Pinpoint the cell where the given text exists, returning its [X, Y] midpoint coordinate. 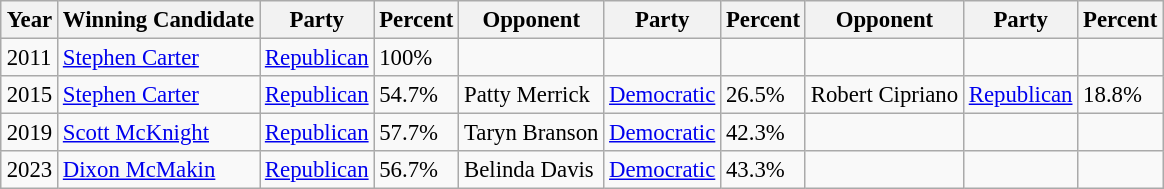
Patty Merrick [532, 95]
2023 [29, 170]
54.7% [416, 95]
100% [416, 57]
Robert Cipriano [884, 95]
57.7% [416, 133]
Scott McKnight [159, 133]
Belinda Davis [532, 170]
56.7% [416, 170]
2015 [29, 95]
2011 [29, 57]
Dixon McMakin [159, 170]
43.3% [764, 170]
26.5% [764, 95]
2019 [29, 133]
42.3% [764, 133]
18.8% [1120, 95]
Taryn Branson [532, 133]
Winning Candidate [159, 20]
Year [29, 20]
